Return the (X, Y) coordinate for the center point of the cell that contains the specified text.  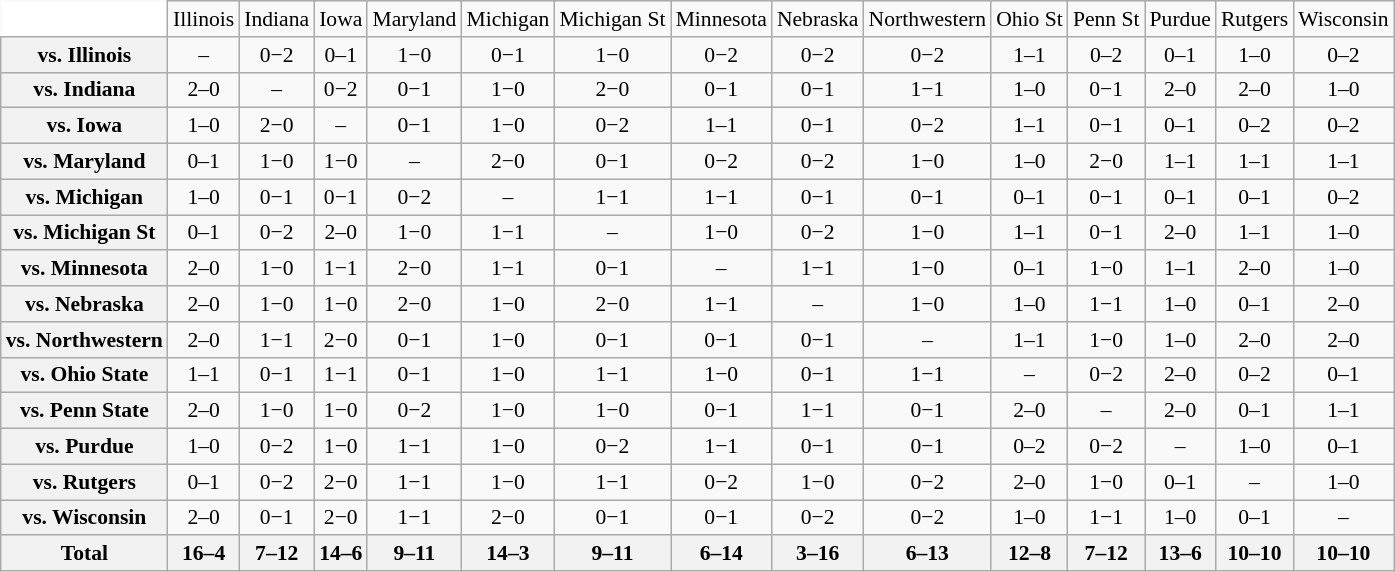
vs. Ohio State (84, 375)
Michigan (508, 19)
13–6 (1180, 554)
Illinois (204, 19)
Penn St (1106, 19)
14–6 (340, 554)
vs. Penn State (84, 411)
6–14 (722, 554)
Iowa (340, 19)
3–16 (818, 554)
Purdue (1180, 19)
vs. Nebraska (84, 304)
16–4 (204, 554)
6–13 (928, 554)
Michigan St (612, 19)
vs. Minnesota (84, 269)
vs. Northwestern (84, 340)
vs. Indiana (84, 90)
Northwestern (928, 19)
Nebraska (818, 19)
Rutgers (1254, 19)
Wisconsin (1343, 19)
Maryland (414, 19)
vs. Iowa (84, 126)
Total (84, 554)
vs. Michigan (84, 197)
Indiana (276, 19)
Minnesota (722, 19)
14–3 (508, 554)
vs. Rutgers (84, 482)
vs. Maryland (84, 162)
Ohio St (1030, 19)
vs. Wisconsin (84, 518)
vs. Illinois (84, 55)
vs. Michigan St (84, 233)
vs. Purdue (84, 447)
12–8 (1030, 554)
